Detect which cell encompasses the target text, then output its [X, Y] center coordinate. 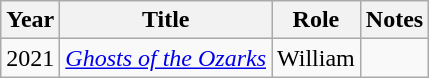
Year [30, 20]
Role [316, 20]
2021 [30, 58]
Title [166, 20]
Ghosts of the Ozarks [166, 58]
Notes [394, 20]
William [316, 58]
